Find where the given text appears and provide that cell's center as (x, y) coordinate. 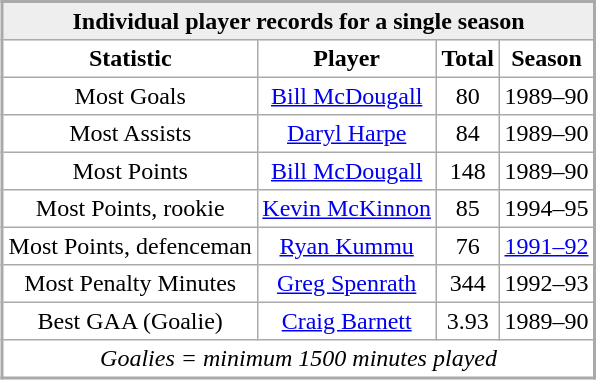
85 (468, 209)
Individual player records for a single season (299, 21)
1992–93 (546, 284)
Total (468, 59)
Best GAA (Goalie) (130, 321)
Craig Barnett (346, 321)
Ryan Kummu (346, 246)
Season (546, 59)
Greg Spenrath (346, 284)
1991–92 (546, 246)
Most Goals (130, 96)
Player (346, 59)
Most Penalty Minutes (130, 284)
84 (468, 134)
Daryl Harpe (346, 134)
Statistic (130, 59)
Most Assists (130, 134)
Kevin McKinnon (346, 209)
148 (468, 171)
1994–95 (546, 209)
Goalies = minimum 1500 minutes played (299, 359)
Most Points, rookie (130, 209)
3.93 (468, 321)
Most Points, defenceman (130, 246)
344 (468, 284)
Most Points (130, 171)
76 (468, 246)
80 (468, 96)
